Identify which cell holds the provided text, then report its [x, y] central coordinate. 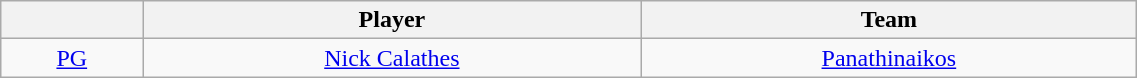
Panathinaikos [889, 58]
Nick Calathes [392, 58]
PG [72, 58]
Team [889, 20]
Player [392, 20]
